Provide the (x, y) coordinate of the cell's center where the given text is located.  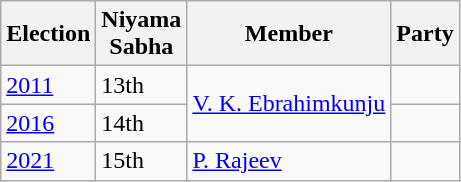
Election (48, 34)
NiyamaSabha (142, 34)
Member (289, 34)
V. K. Ebrahimkunju (289, 104)
2021 (48, 161)
2016 (48, 123)
2011 (48, 85)
15th (142, 161)
P. Rajeev (289, 161)
14th (142, 123)
13th (142, 85)
Party (425, 34)
